Output the [X, Y] coordinate of the center of the cell containing the given text.  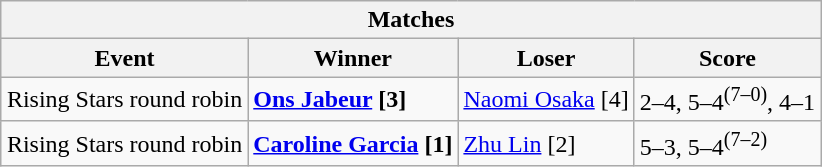
Score [727, 58]
Caroline Garcia [1] [353, 144]
Naomi Osaka [4] [546, 100]
5–3, 5–4(7–2) [727, 144]
Ons Jabeur [3] [353, 100]
2–4, 5–4(7–0), 4–1 [727, 100]
Matches [410, 20]
Zhu Lin [2] [546, 144]
Event [124, 58]
Winner [353, 58]
Loser [546, 58]
